Locate the cell with the specified text and output its [x, y] center coordinate. 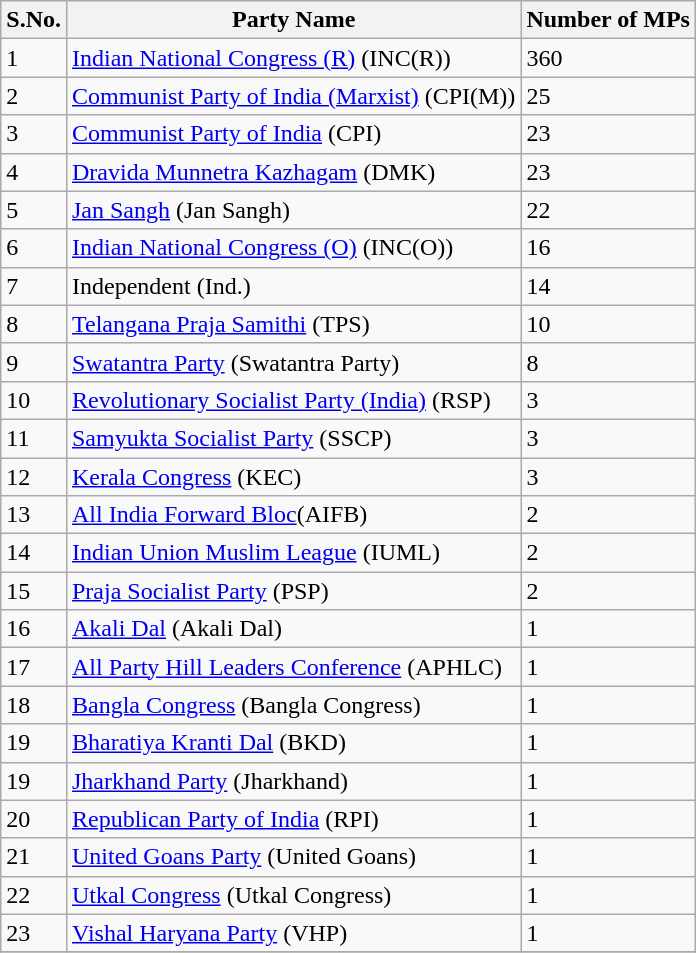
25 [608, 96]
Kerala Congress (KEC) [293, 477]
4 [34, 172]
12 [34, 477]
Communist Party of India (Marxist) (CPI(M)) [293, 96]
Utkal Congress (Utkal Congress) [293, 895]
13 [34, 515]
Vishal Haryana Party (VHP) [293, 933]
Indian Union Muslim League (IUML) [293, 553]
S.No. [34, 20]
18 [34, 705]
Indian National Congress (R) (INC(R)) [293, 58]
Jan Sangh (Jan Sangh) [293, 210]
7 [34, 286]
All Party Hill Leaders Conference (APHLC) [293, 667]
11 [34, 438]
Party Name [293, 20]
Indian National Congress (O) (INC(O)) [293, 248]
United Goans Party (United Goans) [293, 857]
All India Forward Bloc(AIFB) [293, 515]
Bangla Congress (Bangla Congress) [293, 705]
15 [34, 591]
Revolutionary Socialist Party (India) (RSP) [293, 400]
17 [34, 667]
21 [34, 857]
20 [34, 819]
6 [34, 248]
Telangana Praja Samithi (TPS) [293, 324]
5 [34, 210]
Samyukta Socialist Party (SSCP) [293, 438]
360 [608, 58]
9 [34, 362]
Bharatiya Kranti Dal (BKD) [293, 743]
Dravida Munnetra Kazhagam (DMK) [293, 172]
Akali Dal (Akali Dal) [293, 629]
Swatantra Party (Swatantra Party) [293, 362]
Republican Party of India (RPI) [293, 819]
Number of MPs [608, 20]
Praja Socialist Party (PSP) [293, 591]
Independent (Ind.) [293, 286]
Communist Party of India (CPI) [293, 134]
Jharkhand Party (Jharkhand) [293, 781]
